Pinpoint the cell where the given text exists, returning its [X, Y] midpoint coordinate. 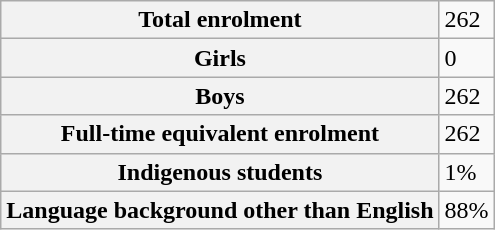
Girls [220, 58]
Boys [220, 96]
1% [466, 172]
Indigenous students [220, 172]
Full-time equivalent enrolment [220, 134]
0 [466, 58]
Total enrolment [220, 20]
88% [466, 210]
Language background other than English [220, 210]
